Identify which cell holds the provided text, then report its [X, Y] central coordinate. 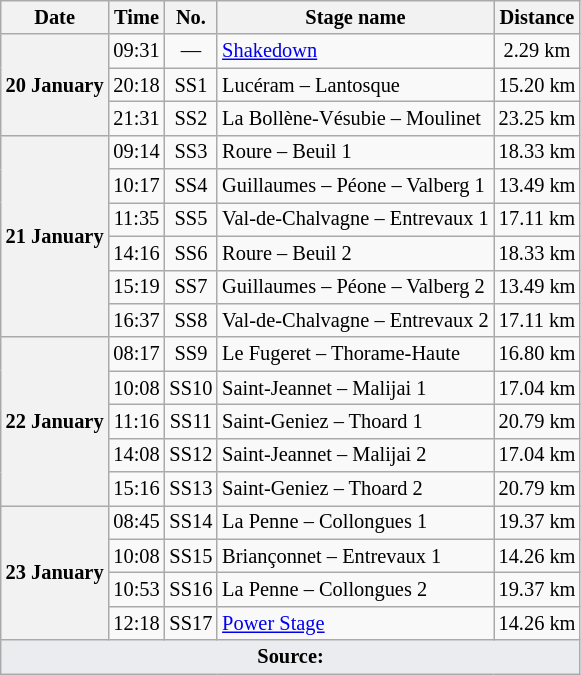
SS9 [192, 354]
Source: [291, 657]
SS17 [192, 623]
Val-de-Chalvagne – Entrevaux 2 [355, 320]
15:16 [136, 489]
14:16 [136, 253]
SS11 [192, 421]
20 January [55, 84]
08:17 [136, 354]
— [192, 51]
La Penne – Collongues 1 [355, 522]
Saint-Jeannet – Malijai 1 [355, 388]
Time [136, 17]
Guillaumes – Péone – Valberg 1 [355, 186]
20:18 [136, 85]
11:35 [136, 219]
Saint-Geniez – Thoard 2 [355, 489]
SS1 [192, 85]
SS16 [192, 589]
La Bollène-Vésubie – Moulinet [355, 118]
SS15 [192, 556]
Shakedown [355, 51]
14:08 [136, 455]
2.29 km [538, 51]
Lucéram – Lantosque [355, 85]
SS7 [192, 287]
Distance [538, 17]
09:14 [136, 152]
16:37 [136, 320]
10:17 [136, 186]
10:53 [136, 589]
Saint-Geniez – Thoard 1 [355, 421]
Le Fugeret – Thorame-Haute [355, 354]
Power Stage [355, 623]
22 January [55, 421]
23.25 km [538, 118]
Briançonnet – Entrevaux 1 [355, 556]
SS3 [192, 152]
12:18 [136, 623]
SS8 [192, 320]
15:19 [136, 287]
SS5 [192, 219]
11:16 [136, 421]
16.80 km [538, 354]
21 January [55, 236]
La Penne – Collongues 2 [355, 589]
15.20 km [538, 85]
Date [55, 17]
No. [192, 17]
09:31 [136, 51]
23 January [55, 572]
Saint-Jeannet – Malijai 2 [355, 455]
SS2 [192, 118]
Roure – Beuil 2 [355, 253]
SS6 [192, 253]
21:31 [136, 118]
SS13 [192, 489]
Roure – Beuil 1 [355, 152]
SS4 [192, 186]
Stage name [355, 17]
SS14 [192, 522]
SS12 [192, 455]
Guillaumes – Péone – Valberg 2 [355, 287]
08:45 [136, 522]
Val-de-Chalvagne – Entrevaux 1 [355, 219]
SS10 [192, 388]
